Determine the [X, Y] coordinate at the center of the cell enclosing the given text.  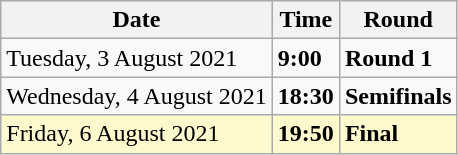
Date [137, 20]
Tuesday, 3 August 2021 [137, 58]
18:30 [306, 96]
Friday, 6 August 2021 [137, 134]
Time [306, 20]
Final [398, 134]
Round 1 [398, 58]
Wednesday, 4 August 2021 [137, 96]
9:00 [306, 58]
Round [398, 20]
19:50 [306, 134]
Semifinals [398, 96]
